Extract the [X, Y] coordinate from the center of the cell holding the provided text.  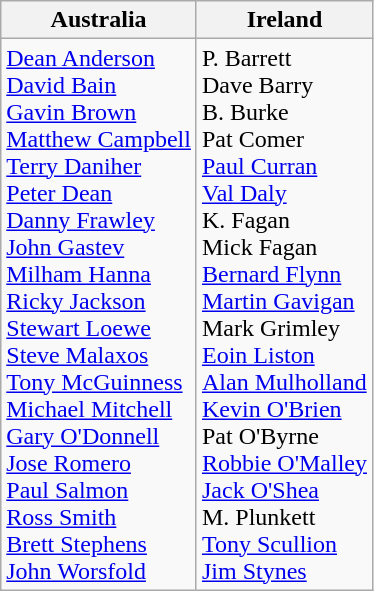
Ireland [284, 20]
Australia [99, 20]
